Search for the cell housing the specified text and yield its [x, y] center coordinate. 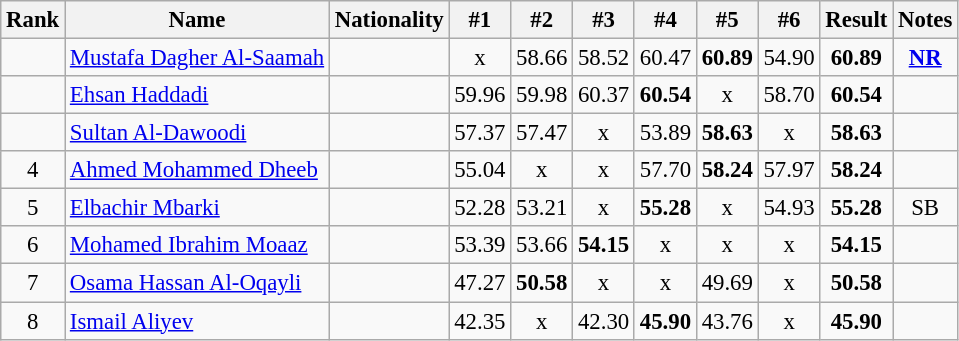
6 [33, 245]
Osama Hassan Al-Oqayli [198, 283]
57.47 [542, 133]
#4 [665, 20]
#5 [727, 20]
43.76 [727, 321]
5 [33, 208]
57.97 [789, 170]
Rank [33, 20]
Name [198, 20]
NR [926, 58]
57.70 [665, 170]
#3 [604, 20]
Result [856, 20]
60.37 [604, 95]
53.66 [542, 245]
53.89 [665, 133]
Notes [926, 20]
58.70 [789, 95]
54.93 [789, 208]
#6 [789, 20]
60.47 [665, 58]
Mustafa Dagher Al-Saamah [198, 58]
53.21 [542, 208]
55.04 [480, 170]
59.96 [480, 95]
59.98 [542, 95]
58.52 [604, 58]
#1 [480, 20]
54.90 [789, 58]
7 [33, 283]
42.30 [604, 321]
SB [926, 208]
Nationality [388, 20]
47.27 [480, 283]
Elbachir Mbarki [198, 208]
53.39 [480, 245]
Ismail Aliyev [198, 321]
8 [33, 321]
Ahmed Mohammed Dheeb [198, 170]
42.35 [480, 321]
58.66 [542, 58]
Mohamed Ibrahim Moaaz [198, 245]
52.28 [480, 208]
#2 [542, 20]
57.37 [480, 133]
Sultan Al-Dawoodi [198, 133]
49.69 [727, 283]
Ehsan Haddadi [198, 95]
4 [33, 170]
